From the cell containing the given text, extract its center point as [x, y] coordinate. 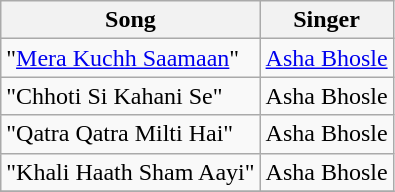
"Mera Kuchh Saamaan" [130, 58]
Singer [326, 20]
"Qatra Qatra Milti Hai" [130, 134]
"Chhoti Si Kahani Se" [130, 96]
Song [130, 20]
"Khali Haath Sham Aayi" [130, 172]
